Scan for the cell matching the given text and deliver its (X, Y) coordinate at center. 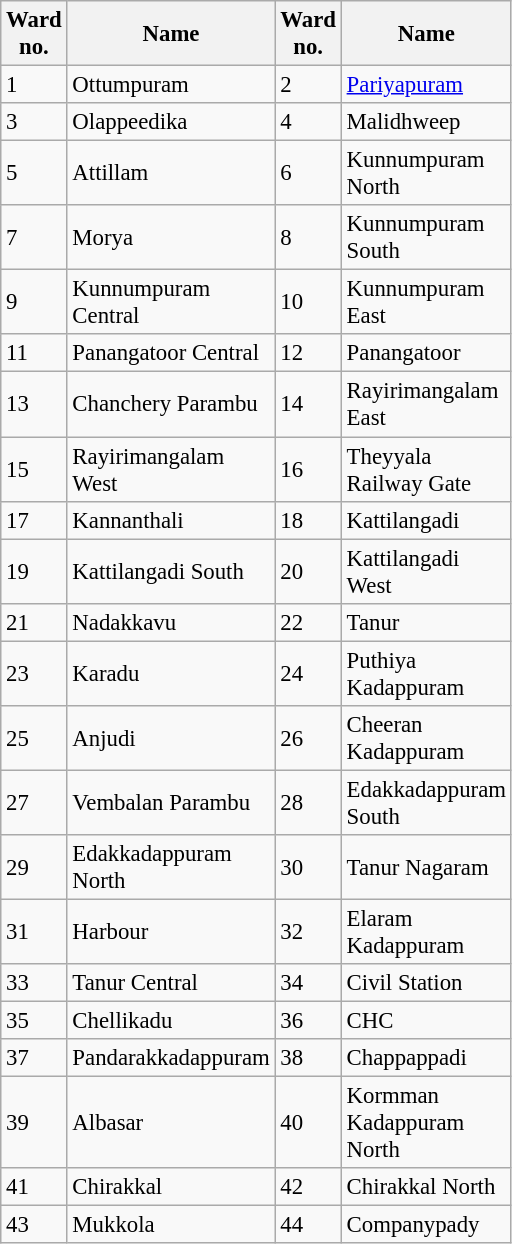
Chappappadi (426, 1058)
Rayirimangalam West (171, 470)
Chellikadu (171, 1021)
Kattilangadi (426, 520)
Albasar (171, 1123)
Elaram Kadappuram (426, 932)
Panangatoor Central (171, 353)
41 (34, 1187)
35 (34, 1021)
Mukkola (171, 1225)
23 (34, 674)
30 (308, 868)
18 (308, 520)
25 (34, 738)
6 (308, 174)
Kannanthali (171, 520)
Tanur Central (171, 983)
Kattilangadi South (171, 572)
26 (308, 738)
Edakkadappuram South (426, 802)
28 (308, 802)
Malidhweep (426, 122)
38 (308, 1058)
Nadakkavu (171, 622)
42 (308, 1187)
33 (34, 983)
12 (308, 353)
Civil Station (426, 983)
19 (34, 572)
32 (308, 932)
Ottumpuram (171, 85)
36 (308, 1021)
20 (308, 572)
CHC (426, 1021)
Rayirimangalam East (426, 404)
34 (308, 983)
31 (34, 932)
Cheeran Kadappuram (426, 738)
Kunnumpuram Central (171, 302)
7 (34, 238)
Chirakkal North (426, 1187)
Harbour (171, 932)
24 (308, 674)
Attillam (171, 174)
11 (34, 353)
1 (34, 85)
10 (308, 302)
21 (34, 622)
Companypady (426, 1225)
40 (308, 1123)
Chirakkal (171, 1187)
5 (34, 174)
15 (34, 470)
Morya (171, 238)
Anjudi (171, 738)
Kunnumpuram East (426, 302)
Kattilangadi West (426, 572)
39 (34, 1123)
Theyyala Railway Gate (426, 470)
14 (308, 404)
17 (34, 520)
16 (308, 470)
Pandarakkadappuram (171, 1058)
8 (308, 238)
9 (34, 302)
Kunnumpuram North (426, 174)
Karadu (171, 674)
3 (34, 122)
27 (34, 802)
Puthiya Kadappuram (426, 674)
44 (308, 1225)
Tanur (426, 622)
13 (34, 404)
Chanchery Parambu (171, 404)
Vembalan Parambu (171, 802)
Panangatoor (426, 353)
2 (308, 85)
37 (34, 1058)
29 (34, 868)
43 (34, 1225)
22 (308, 622)
Pariyapuram (426, 85)
Tanur Nagaram (426, 868)
Kunnumpuram South (426, 238)
Olappeedika (171, 122)
Kormman Kadappuram North (426, 1123)
4 (308, 122)
Edakkadappuram North (171, 868)
